Determine the (X, Y) coordinate at the center of the cell enclosing the given text.  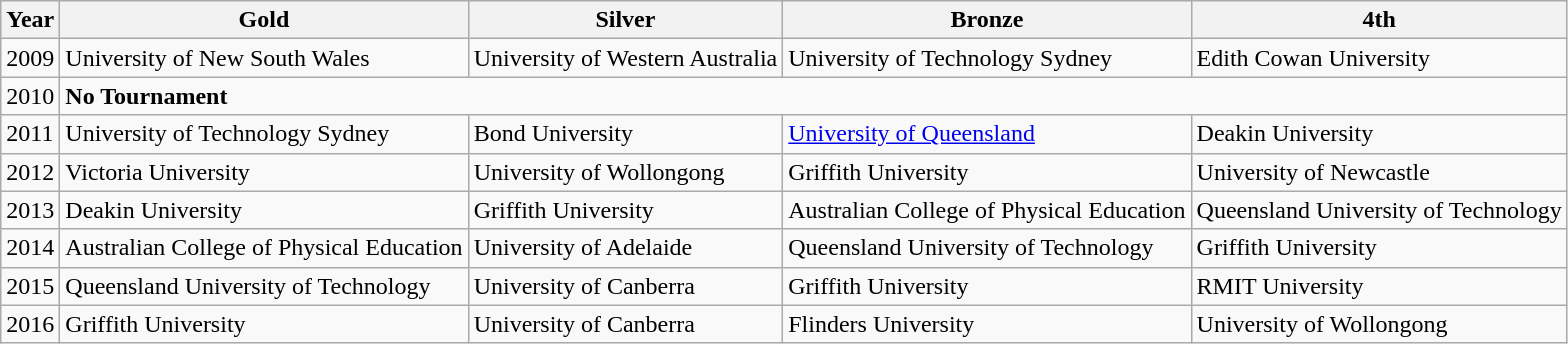
University of Western Australia (626, 58)
2015 (30, 286)
2014 (30, 248)
University of Adelaide (626, 248)
2012 (30, 172)
2013 (30, 210)
2009 (30, 58)
Bronze (987, 20)
2016 (30, 324)
Silver (626, 20)
2011 (30, 134)
University of Newcastle (1379, 172)
No Tournament (814, 96)
University of New South Wales (264, 58)
2010 (30, 96)
4th (1379, 20)
Year (30, 20)
Victoria University (264, 172)
University of Queensland (987, 134)
Flinders University (987, 324)
Gold (264, 20)
RMIT University (1379, 286)
Bond University (626, 134)
Edith Cowan University (1379, 58)
